Search for the cell housing the specified text and yield its [X, Y] center coordinate. 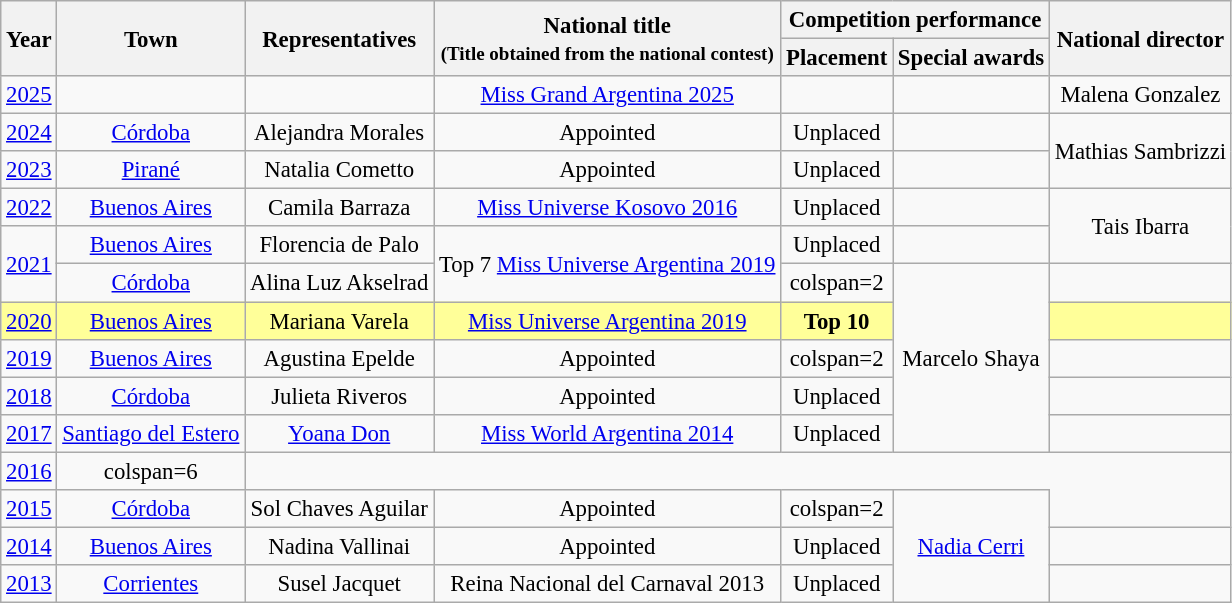
Camila Barraza [340, 208]
2023 [29, 170]
Santiago del Estero [151, 433]
Miss Universe Argentina 2019 [608, 321]
Alejandra Morales [340, 133]
Year [29, 38]
Top 10 [837, 321]
Agustina Epelde [340, 358]
Alina Luz Akselrad [340, 283]
2015 [29, 509]
Yoana Don [340, 433]
Competition performance [916, 20]
2018 [29, 396]
2025 [29, 95]
Corrientes [151, 584]
2019 [29, 358]
Natalia Cometto [340, 170]
2016 [29, 471]
Sol Chaves Aguilar [340, 509]
Miss Grand Argentina 2025 [608, 95]
2024 [29, 133]
2017 [29, 433]
colspan=6 [151, 471]
2020 [29, 321]
2021 [29, 264]
Florencia de Palo [340, 245]
Julieta Riveros [340, 396]
National title(Title obtained from the national contest) [608, 38]
Mathias Sambrizzi [1140, 152]
National director [1140, 38]
Nadia Cerri [972, 546]
Nadina Vallinai [340, 546]
Special awards [972, 58]
2022 [29, 208]
2013 [29, 584]
Representatives [340, 38]
Placement [837, 58]
Pirané [151, 170]
Mariana Varela [340, 321]
Susel Jacquet [340, 584]
Miss Universe Kosovo 2016 [608, 208]
Marcelo Shaya [972, 358]
Miss World Argentina 2014 [608, 433]
Malena Gonzalez [1140, 95]
Town [151, 38]
Tais Ibarra [1140, 226]
2014 [29, 546]
Reina Nacional del Carnaval 2013 [608, 584]
Top 7 Miss Universe Argentina 2019 [608, 264]
